Pinpoint the cell where the given text exists, returning its [x, y] midpoint coordinate. 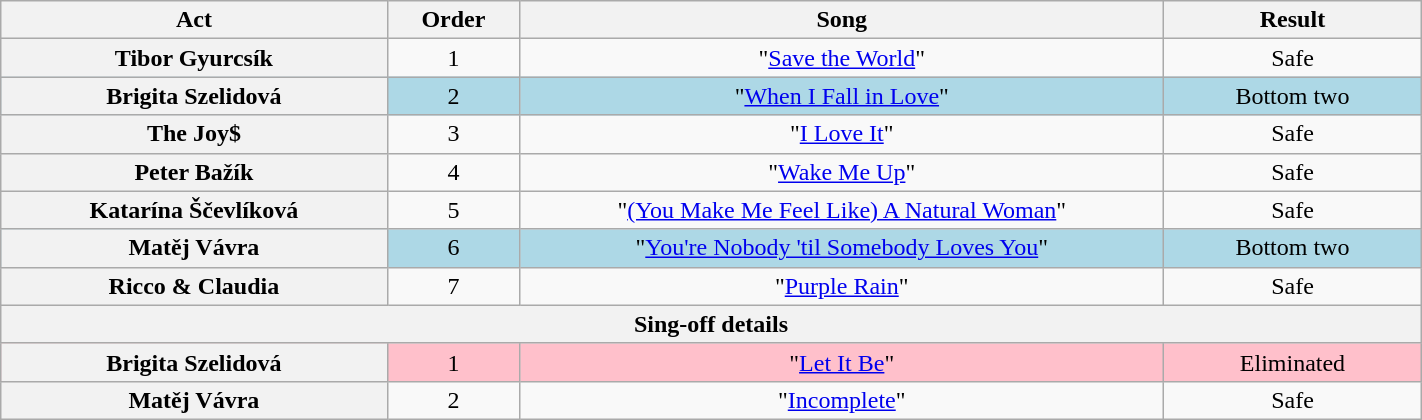
6 [454, 248]
Act [194, 20]
Peter Bažík [194, 172]
"When I Fall in Love" [842, 96]
The Joy$ [194, 134]
"Let It Be" [842, 362]
"Purple Rain" [842, 286]
3 [454, 134]
5 [454, 210]
"You're Nobody 'til Somebody Loves You" [842, 248]
Result [1293, 20]
"I Love It" [842, 134]
4 [454, 172]
7 [454, 286]
Song [842, 20]
"Incomplete" [842, 400]
Tibor Gyurcsík [194, 58]
Ricco & Claudia [194, 286]
"Wake Me Up" [842, 172]
Eliminated [1293, 362]
Sing-off details [711, 324]
"Save the World" [842, 58]
Order [454, 20]
Katarína Ščevlíková [194, 210]
"(You Make Me Feel Like) A Natural Woman" [842, 210]
